Capture the cell that displays the provided text and extract its (X, Y) central coordinate. 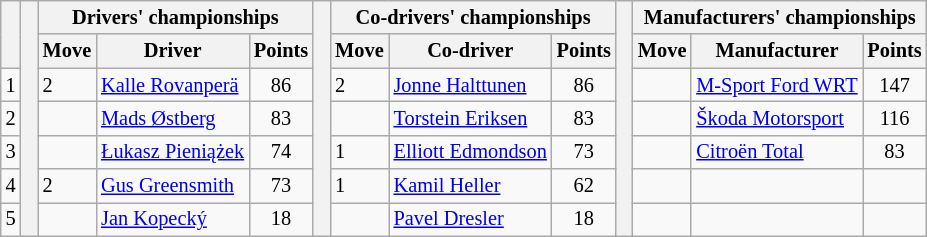
Manufacturer (776, 51)
Mads Østberg (172, 118)
Kamil Heller (470, 186)
Driver (172, 51)
Torstein Eriksen (470, 118)
Drivers' championships (176, 17)
Łukasz Pieniążek (172, 152)
116 (895, 118)
5 (11, 219)
3 (11, 152)
Elliott Edmondson (470, 152)
62 (584, 186)
Jan Kopecký (172, 219)
Jonne Halttunen (470, 85)
4 (11, 186)
M-Sport Ford WRT (776, 85)
Gus Greensmith (172, 186)
Škoda Motorsport (776, 118)
Co-drivers' championships (473, 17)
Co-driver (470, 51)
74 (281, 152)
Pavel Dresler (470, 219)
Kalle Rovanperä (172, 85)
147 (895, 85)
Citroën Total (776, 152)
Manufacturers' championships (780, 17)
